Return (x, y) of the center of cell containing provided text 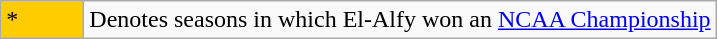
Denotes seasons in which El-Alfy won an NCAA Championship (400, 20)
* (42, 20)
